Find where the given text appears and provide that cell's center as (X, Y) coordinate. 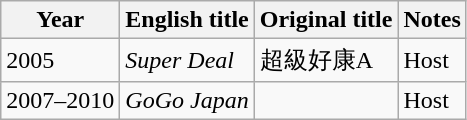
Year (60, 20)
Super Deal (187, 60)
2005 (60, 60)
超級好康A (326, 60)
2007–2010 (60, 100)
English title (187, 20)
Original title (326, 20)
Notes (432, 20)
GoGo Japan (187, 100)
